Pinpoint the cell where the given text exists, returning its [X, Y] midpoint coordinate. 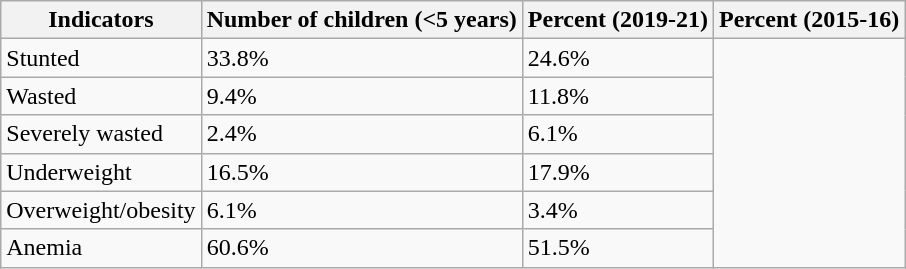
24.6% [618, 58]
9.4% [362, 96]
Percent (2019-21) [618, 20]
Wasted [101, 96]
Anemia [101, 248]
Stunted [101, 58]
Number of children (<5 years) [362, 20]
33.8% [362, 58]
51.5% [618, 248]
16.5% [362, 172]
3.4% [618, 210]
11.8% [618, 96]
60.6% [362, 248]
Severely wasted [101, 134]
Percent (2015-16) [810, 20]
2.4% [362, 134]
Indicators [101, 20]
Overweight/obesity [101, 210]
Underweight [101, 172]
17.9% [618, 172]
